Capture the cell that displays the provided text and extract its [x, y] central coordinate. 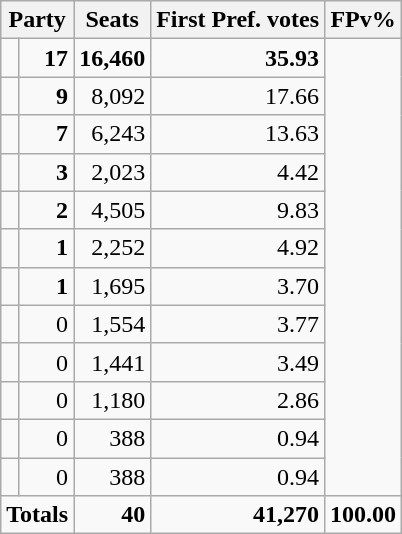
1,180 [112, 400]
Seats [112, 20]
13.63 [238, 134]
2.86 [238, 400]
6,243 [112, 134]
35.93 [238, 58]
1,441 [112, 362]
7 [46, 134]
1,695 [112, 286]
3.77 [238, 324]
3 [46, 172]
4.42 [238, 172]
3.49 [238, 362]
9.83 [238, 210]
Totals [38, 515]
FPv% [364, 20]
4,505 [112, 210]
16,460 [112, 58]
2 [46, 210]
First Pref. votes [238, 20]
2,023 [112, 172]
100.00 [364, 515]
2,252 [112, 248]
17 [46, 58]
41,270 [238, 515]
3.70 [238, 286]
17.66 [238, 96]
40 [112, 515]
8,092 [112, 96]
4.92 [238, 248]
Party [38, 20]
9 [46, 96]
1,554 [112, 324]
